Scan for the cell matching the given text and deliver its [x, y] coordinate at center. 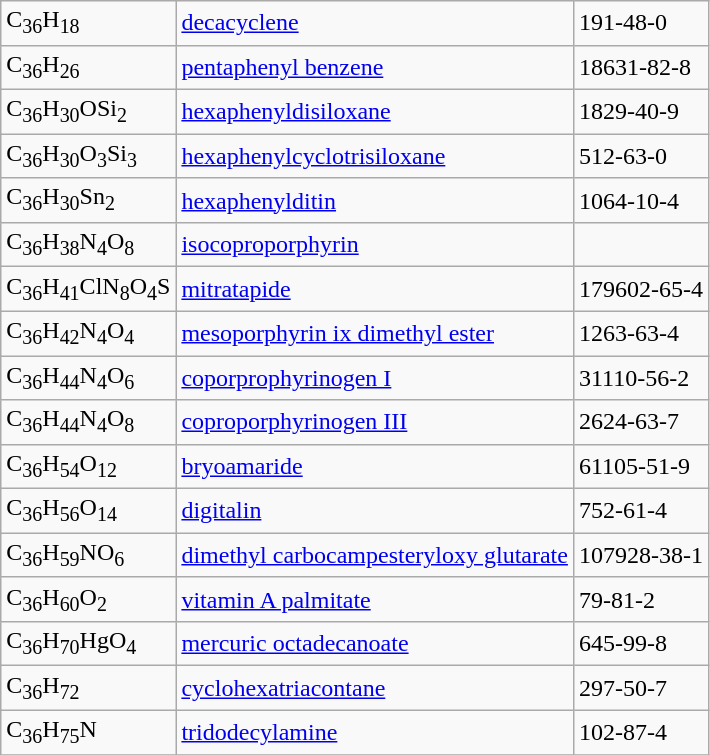
512-63-0 [640, 156]
C36H70HgO4 [88, 644]
31110-56-2 [640, 378]
digitalin [375, 511]
C36H75N [88, 732]
191-48-0 [640, 23]
isocoproporphyrin [375, 244]
1064-10-4 [640, 200]
752-61-4 [640, 511]
C36H54O12 [88, 466]
79-81-2 [640, 599]
1263-63-4 [640, 333]
C36H41ClN8O4S [88, 289]
hexaphenyldisiloxane [375, 111]
18631-82-8 [640, 67]
297-50-7 [640, 688]
C36H44N4O6 [88, 378]
C36H72 [88, 688]
cyclohexatriacontane [375, 688]
102-87-4 [640, 732]
C36H26 [88, 67]
C36H18 [88, 23]
coporprophyrinogen I [375, 378]
mesoporphyrin ix dimethyl ester [375, 333]
C36H42N4O4 [88, 333]
decacyclene [375, 23]
tridodecylamine [375, 732]
mercuric octadecanoate [375, 644]
hexaphenylcyclotrisiloxane [375, 156]
dimethyl carbocampesteryloxy glutarate [375, 555]
C36H59NO6 [88, 555]
2624-63-7 [640, 422]
hexaphenylditin [375, 200]
C36H60O2 [88, 599]
61105-51-9 [640, 466]
coproporphyrinogen III [375, 422]
C36H30O3Si3 [88, 156]
C36H30OSi2 [88, 111]
vitamin A palmitate [375, 599]
C36H44N4O8 [88, 422]
mitratapide [375, 289]
1829-40-9 [640, 111]
C36H56O14 [88, 511]
C36H38N4O8 [88, 244]
107928-38-1 [640, 555]
pentaphenyl benzene [375, 67]
bryoamaride [375, 466]
645-99-8 [640, 644]
C36H30Sn2 [88, 200]
179602-65-4 [640, 289]
